Return [X, Y] of the center of cell containing provided text 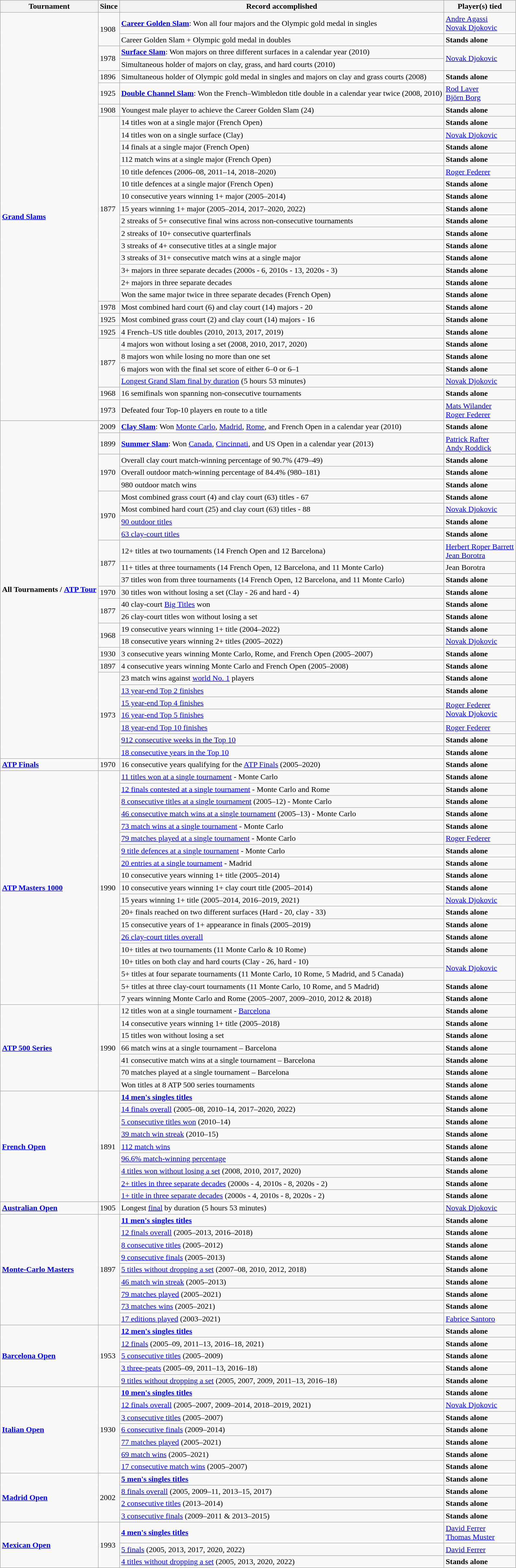
17 editions played (2003–2021) [281, 1319]
15 years winning 1+ major (2005–2014, 2017–2020, 2022) [281, 209]
15 titles won without losing a set [281, 1036]
46 consecutive match wins at a single tournament (2005–13) - Monte Carlo [281, 814]
16 consecutive years qualifying for the ATP Finals (2005–2020) [281, 764]
Record accomplished [281, 6]
1953 [109, 1356]
4 men's singles titles [281, 1533]
13 year-end Top 2 finishes [281, 691]
20+ finals reached on two different surfaces (Hard - 20, clay - 33) [281, 912]
9 title defences at a single tournament - Monte Carlo [281, 851]
73 match wins at a single tournament - Monte Carlo [281, 826]
Player(s) tied [480, 6]
73 matches wins (2005–2021) [281, 1307]
11 men's singles titles [281, 1220]
12 finals overall (2005–2007, 2009–2014, 2018–2019, 2021) [281, 1405]
Since [109, 6]
10 consecutive years winning 1+ title (2005–2014) [281, 875]
96.6% match-winning percentage [281, 1159]
9 titles without dropping a set (2005, 2007, 2009, 2011–13, 2016–18) [281, 1380]
79 matches played (2005–2021) [281, 1294]
4 French–US title doubles (2010, 2013, 2017, 2019) [281, 332]
26 clay-court titles won without losing a set [281, 617]
3+ majors in three separate decades (2000s - 6, 2010s - 13, 2020s - 3) [281, 270]
Most combined grass court (2) and clay court (14) majors - 16 [281, 319]
Italian Open [49, 1430]
1905 [109, 1208]
ATP 500 Series [49, 1048]
1896 [109, 77]
16 semifinals won spanning non-consecutive tournaments [281, 394]
All Tournaments / ATP Tour [49, 590]
90 outdoor titles [281, 522]
2002 [109, 1497]
63 clay-court titles [281, 534]
4 consecutive years winning Monte Carlo and French Open (2005–2008) [281, 666]
7 years winning Monte Carlo and Rome (2005–2007, 2009–2010, 2012 & 2018) [281, 999]
69 match wins (2005–2021) [281, 1454]
14 titles won at a single major (French Open) [281, 122]
Barcelona Open [49, 1356]
12 finals (2005–09, 2011–13, 2016–18, 2021) [281, 1343]
Longest Grand Slam final by duration (5 hours 53 minutes) [281, 381]
10 men's singles titles [281, 1393]
17 consecutive match wins (2005–2007) [281, 1467]
4 titles without dropping a set (2005, 2013, 2020, 2022) [281, 1562]
2009 [109, 427]
12 finals overall (2005–2013, 2016–2018) [281, 1233]
112 match wins [281, 1146]
15 year-end Top 4 finishes [281, 703]
77 matches played (2005–2021) [281, 1442]
112 match wins at a single major (French Open) [281, 159]
14 finals at a single major (French Open) [281, 147]
1+ title in three separate decades (2000s - 4, 2010s - 8, 2020s - 2) [281, 1196]
4 titles won without losing a set (2008, 2010, 2017, 2020) [281, 1171]
Madrid Open [49, 1497]
Tournament [49, 6]
19 consecutive years winning 1+ title (2004–2022) [281, 629]
12 finals contested at a single tournament - Monte Carlo and Rome [281, 789]
Simultaneous holder of Olympic gold medal in singles and majors on clay and grass courts (2008) [281, 77]
3 consecutive titles (2005–2007) [281, 1418]
Won titles at 8 ATP 500 series tournaments [281, 1085]
Longest final by duration (5 hours 53 minutes) [281, 1208]
2+ majors in three separate decades [281, 283]
5 finals (2005, 2013, 2017, 2020, 2022) [281, 1549]
ATP Masters 1000 [49, 887]
2 consecutive titles (2013–2014) [281, 1504]
10+ titles at two tournaments (11 Monte Carlo & 10 Rome) [281, 949]
Fabrice Santoro [480, 1319]
12+ titles at two tournaments (14 French Open and 12 Barcelona) [281, 551]
Overall clay court match-winning percentage of 90.7% (479–49) [281, 460]
14 men's singles titles [281, 1097]
912 consecutive weeks in the Top 10 [281, 740]
David Ferrer [480, 1549]
26 clay-court titles overall [281, 937]
10 title defences at a single major (French Open) [281, 184]
Career Golden Slam + Olympic gold medal in doubles [281, 40]
70 matches played at a single tournament – Barcelona [281, 1073]
Rod LaverBjörn Borg [480, 93]
Youngest male player to achieve the Career Golden Slam (24) [281, 110]
2 streaks of 10+ consecutive quarterfinals [281, 233]
Australian Open [49, 1208]
ATP Finals [49, 764]
Won the same major twice in three separate decades (French Open) [281, 295]
46 match win streak (2005–2013) [281, 1282]
39 match win streak (2010–15) [281, 1134]
11 titles won at a single tournament - Monte Carlo [281, 777]
14 consecutive years winning 1+ title (2005–2018) [281, 1023]
3 streaks of 4+ consecutive titles at a single major [281, 246]
5 titles without dropping a set (2007–08, 2010, 2012, 2018) [281, 1270]
11+ titles at three tournaments (14 French Open, 12 Barcelona, and 11 Monte Carlo) [281, 567]
6 consecutive finals (2009–2014) [281, 1430]
3 streaks of 31+ consecutive match wins at a single major [281, 258]
79 matches played at a single tournament - Monte Carlo [281, 839]
Monte-Carlo Masters [49, 1270]
Most combined hard court (25) and clay court (63) titles - 88 [281, 509]
2 streaks of 5+ consecutive final wins across non-consecutive tournaments [281, 221]
5+ titles at four separate tournaments (11 Monte Carlo, 10 Rome, 5 Madrid, and 5 Canada) [281, 974]
Jean Borotra [480, 567]
15 consecutive years of 1+ appearance in finals (2005–2019) [281, 925]
18 year-end Top 10 finishes [281, 728]
40 clay-court Big Titles won [281, 605]
Simultaneous holder of majors on clay, grass, and hard courts (2010) [281, 64]
5+ titles at three clay-court tournaments (11 Monte Carlo, 10 Rome, and 5 Madrid) [281, 986]
12 titles won at a single tournament - Barcelona [281, 1011]
1899 [109, 443]
Most combined grass court (4) and clay court (63) titles - 67 [281, 497]
66 match wins at a single tournament – Barcelona [281, 1048]
Andre AgassiNovak Djokovic [480, 23]
16 year-end Top 5 finishes [281, 715]
Clay Slam: Won Monte Carlo, Madrid, Rome, and French Open in a calendar year (2010) [281, 427]
Surface Slam: Won majors on three different surfaces in a calendar year (2010) [281, 52]
8 consecutive titles at a single tournament (2005–12) - Monte Carlo [281, 802]
1891 [109, 1146]
10 consecutive years winning 1+ clay court title (2005–2014) [281, 888]
Grand Slams [49, 217]
8 finals overall (2005, 2009–11, 2013–15, 2017) [281, 1491]
5 consecutive titles won (2010–14) [281, 1122]
15 years winning 1+ title (2005–2014, 2016–2019, 2021) [281, 900]
12 men's singles titles [281, 1331]
10+ titles on both clay and hard courts (Clay - 26, hard - 10) [281, 962]
9 consecutive finals (2005–2013) [281, 1257]
Mats WilanderRoger Federer [480, 410]
8 consecutive titles (2005–2012) [281, 1245]
David Ferrer Thomas Muster [480, 1533]
Patrick Rafter Andy Roddick [480, 443]
20 entries at a single tournament - Madrid [281, 863]
Summer Slam: Won Canada, Cincinnati, and US Open in a calendar year (2013) [281, 443]
Career Golden Slam: Won all four majors and the Olympic gold medal in singles [281, 23]
1993 [109, 1545]
Double Channel Slam: Won the French–Wimbledon title double in a calendar year twice (2008, 2010) [281, 93]
5 men's singles titles [281, 1479]
18 consecutive years winning 2+ titles (2005–2022) [281, 641]
37 titles won from three tournaments (14 French Open, 12 Barcelona, and 11 Monte Carlo) [281, 580]
41 consecutive match wins at a single tournament – Barcelona [281, 1060]
Defeated four Top-10 players en route to a title [281, 410]
14 titles won on a single surface (Clay) [281, 135]
Roger FedererNovak Djokovic [480, 709]
6 majors won with the final set score of either 6–0 or 6–1 [281, 369]
French Open [49, 1146]
Herbert Roper BarrettJean Borotra [480, 551]
3 consecutive years winning Monte Carlo, Rome, and French Open (2005–2007) [281, 654]
3 consecutive finals (2009–2011 & 2013–2015) [281, 1516]
Mexican Open [49, 1545]
18 consecutive years in the Top 10 [281, 752]
980 outdoor match wins [281, 485]
10 consecutive years winning 1+ major (2005–2014) [281, 196]
2+ titles in three separate decades (2000s - 4, 2010s - 8, 2020s - 2) [281, 1184]
10 title defences (2006–08, 2011–14, 2018–2020) [281, 172]
14 finals overall (2005–08, 2010–14, 2017–2020, 2022) [281, 1109]
5 consecutive titles (2005–2009) [281, 1356]
Most combined hard court (6) and clay court (14) majors - 20 [281, 307]
4 majors won without losing a set (2008, 2010, 2017, 2020) [281, 344]
23 match wins against world No. 1 players [281, 678]
Overall outdoor match-winning percentage of 84.4% (980–181) [281, 473]
30 titles won without losing a set (Clay - 26 and hard - 4) [281, 592]
3 three-peats (2005–09, 2011–13, 2016–18) [281, 1368]
8 majors won while losing no more than one set [281, 356]
